Determine the (X, Y) coordinate at the center of the cell enclosing the given text.  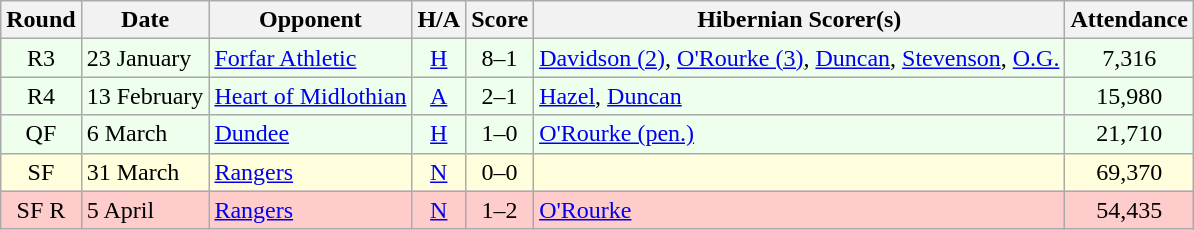
69,370 (1129, 172)
Hazel, Duncan (800, 96)
Opponent (310, 20)
8–1 (500, 58)
QF (41, 134)
21,710 (1129, 134)
O'Rourke (800, 210)
23 January (145, 58)
Round (41, 20)
54,435 (1129, 210)
Attendance (1129, 20)
13 February (145, 96)
SF (41, 172)
A (439, 96)
1–0 (500, 134)
15,980 (1129, 96)
Date (145, 20)
Score (500, 20)
Davidson (2), O'Rourke (3), Duncan, Stevenson, O.G. (800, 58)
31 March (145, 172)
Hibernian Scorer(s) (800, 20)
5 April (145, 210)
R3 (41, 58)
7,316 (1129, 58)
R4 (41, 96)
Forfar Athletic (310, 58)
H/A (439, 20)
SF R (41, 210)
2–1 (500, 96)
O'Rourke (pen.) (800, 134)
Heart of Midlothian (310, 96)
0–0 (500, 172)
Dundee (310, 134)
1–2 (500, 210)
6 March (145, 134)
